Locate the cell with the specified text and output its [x, y] center coordinate. 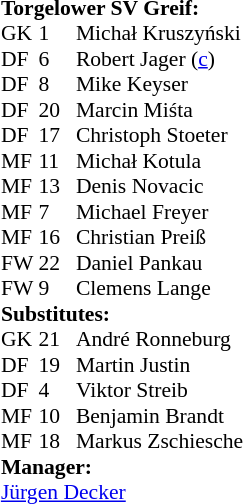
4 [57, 391]
19 [57, 365]
7 [57, 212]
Mike Keyser [160, 85]
Michael Freyer [160, 212]
Manager: [122, 467]
Clemens Lange [160, 289]
8 [57, 85]
Daniel Pankau [160, 263]
21 [57, 339]
20 [57, 110]
17 [57, 135]
22 [57, 263]
Martin Justin [160, 365]
Michał Kruszyński [160, 33]
18 [57, 441]
13 [57, 187]
1 [57, 33]
Benjamin Brandt [160, 416]
Markus Zschiesche [160, 441]
Substitutes: [122, 314]
6 [57, 59]
16 [57, 237]
André Ronneburg [160, 339]
Christian Preiß [160, 237]
Christoph Stoeter [160, 135]
10 [57, 416]
Michał Kotula [160, 161]
11 [57, 161]
Marcin Miśta [160, 110]
Robert Jager (c) [160, 59]
Denis Novacic [160, 187]
Viktor Streib [160, 391]
9 [57, 289]
